Scan for the cell matching the given text and deliver its [x, y] coordinate at center. 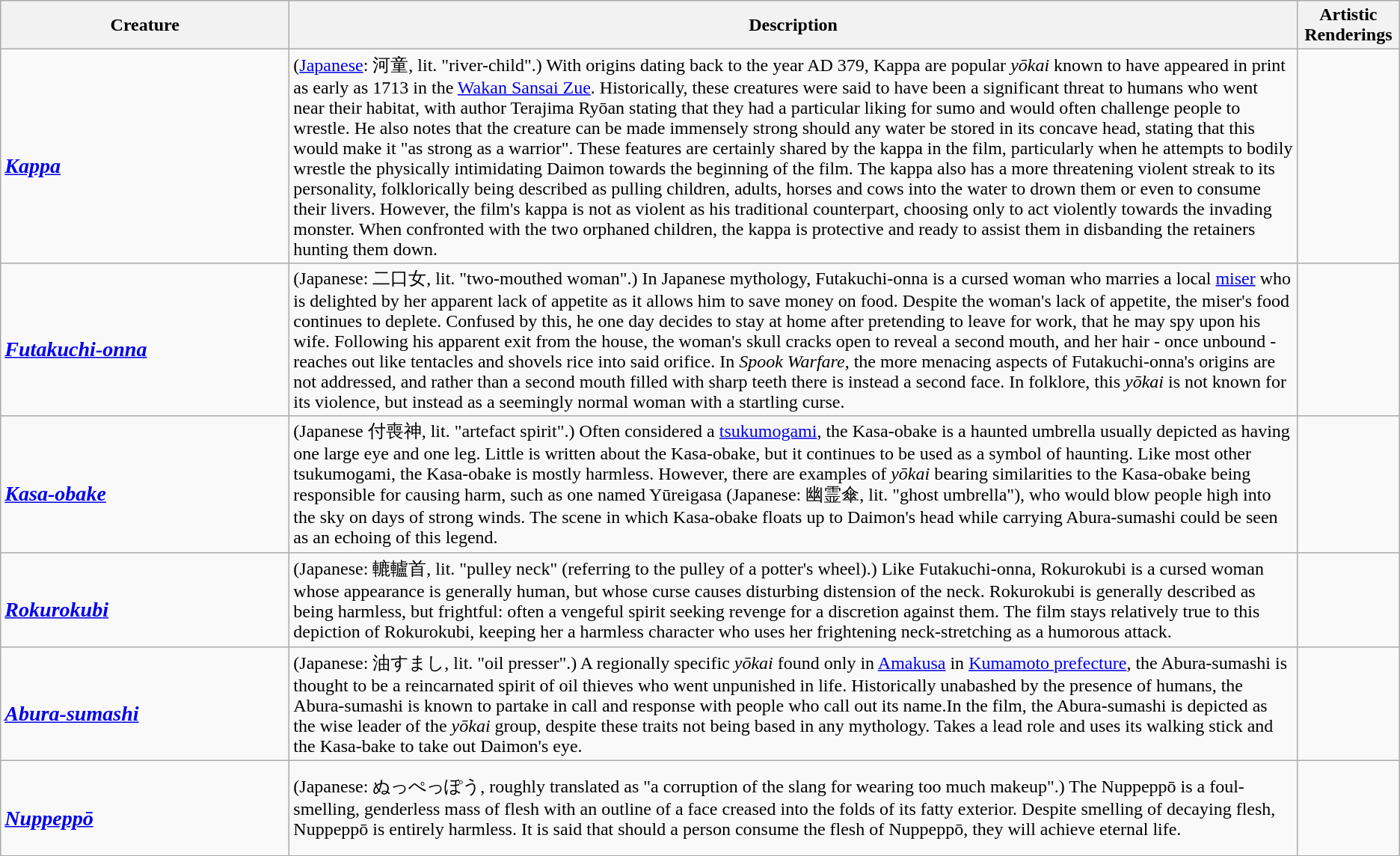
Artistic Renderings [1348, 25]
Rokurokubi [145, 600]
Creature [145, 25]
Futakuchi-onna [145, 340]
Nuppeppō [145, 808]
Kasa-obake [145, 484]
Kappa [145, 156]
Abura-sumashi [145, 703]
Description [793, 25]
